Detect which cell encompasses the target text, then output its [X, Y] center coordinate. 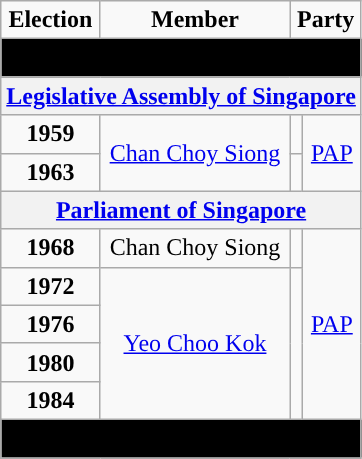
Parliament of Singapore [182, 210]
1984 [50, 400]
1963 [50, 172]
Constituency abolished (1988) [182, 438]
Party [326, 20]
Formation [182, 58]
Yeo Choo Kok [195, 343]
1959 [50, 134]
Election [50, 20]
1972 [50, 286]
1976 [50, 324]
1968 [50, 248]
Legislative Assembly of Singapore [182, 96]
1980 [50, 362]
Member [195, 20]
